Capture the cell that displays the provided text and extract its (X, Y) central coordinate. 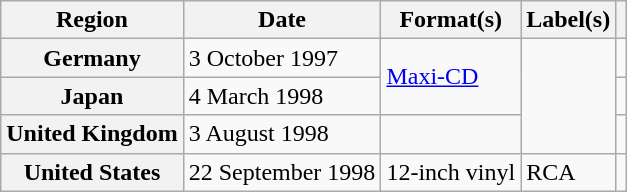
Maxi-CD (451, 77)
Format(s) (451, 20)
United Kingdom (92, 134)
Date (282, 20)
4 March 1998 (282, 96)
Japan (92, 96)
3 August 1998 (282, 134)
3 October 1997 (282, 58)
12-inch vinyl (451, 172)
RCA (568, 172)
Label(s) (568, 20)
Region (92, 20)
22 September 1998 (282, 172)
United States (92, 172)
Germany (92, 58)
